Return [x, y] of the center of cell containing provided text 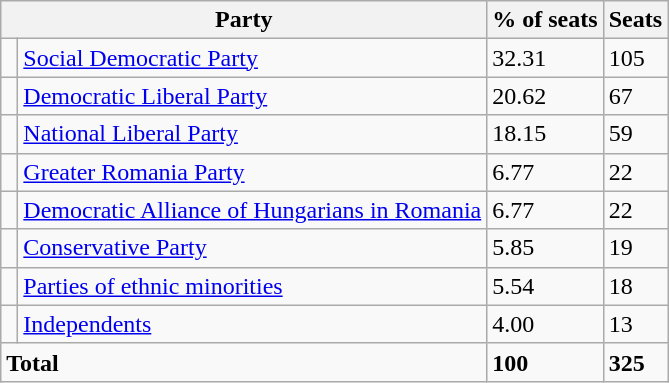
Independents [252, 324]
325 [635, 362]
Parties of ethnic minorities [252, 286]
Party [244, 20]
Conservative Party [252, 248]
National Liberal Party [252, 134]
Democratic Liberal Party [252, 96]
19 [635, 248]
4.00 [545, 324]
Greater Romania Party [252, 172]
32.31 [545, 58]
18.15 [545, 134]
100 [545, 362]
Total [244, 362]
5.85 [545, 248]
Democratic Alliance of Hungarians in Romania [252, 210]
Seats [635, 20]
18 [635, 286]
13 [635, 324]
105 [635, 58]
67 [635, 96]
20.62 [545, 96]
5.54 [545, 286]
% of seats [545, 20]
Social Democratic Party [252, 58]
59 [635, 134]
